Find where the given text appears and provide that cell's center as (x, y) coordinate. 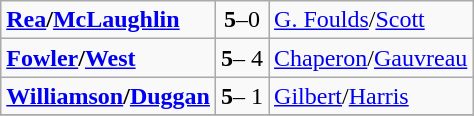
5–0 (242, 20)
Fowler/West (108, 58)
5– 4 (242, 58)
Chaperon/Gauvreau (371, 58)
Williamson/Duggan (108, 96)
Gilbert/Harris (371, 96)
G. Foulds/Scott (371, 20)
5– 1 (242, 96)
Rea/McLaughlin (108, 20)
